Capture the cell that displays the provided text and extract its (x, y) central coordinate. 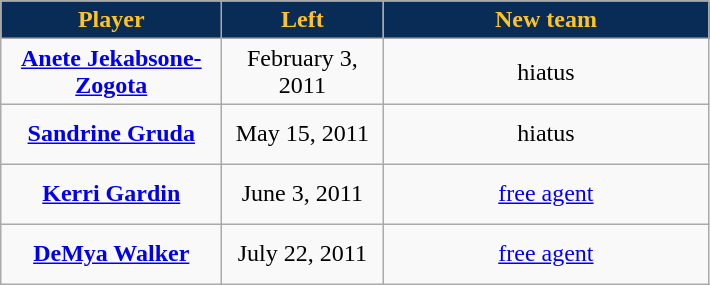
July 22, 2011 (302, 254)
June 3, 2011 (302, 194)
Sandrine Gruda (112, 134)
Left (302, 20)
Anete Jekabsone-Zogota (112, 72)
New team (546, 20)
May 15, 2011 (302, 134)
February 3, 2011 (302, 72)
Player (112, 20)
DeMya Walker (112, 254)
Kerri Gardin (112, 194)
